Extract the (x, y) coordinate from the center of the cell holding the provided text.  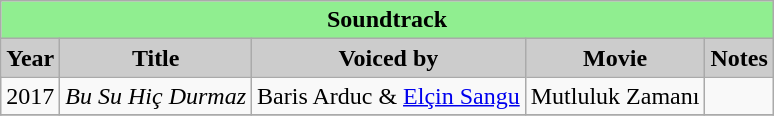
Baris Arduc & Elçin Sangu (389, 96)
Voiced by (389, 58)
Notes (739, 58)
Movie (615, 58)
Mutluluk Zamanı (615, 96)
Soundtrack (388, 20)
Title (156, 58)
Bu Su Hiç Durmaz (156, 96)
Year (30, 58)
2017 (30, 96)
